Determine the (X, Y) coordinate at the center of the cell enclosing the given text.  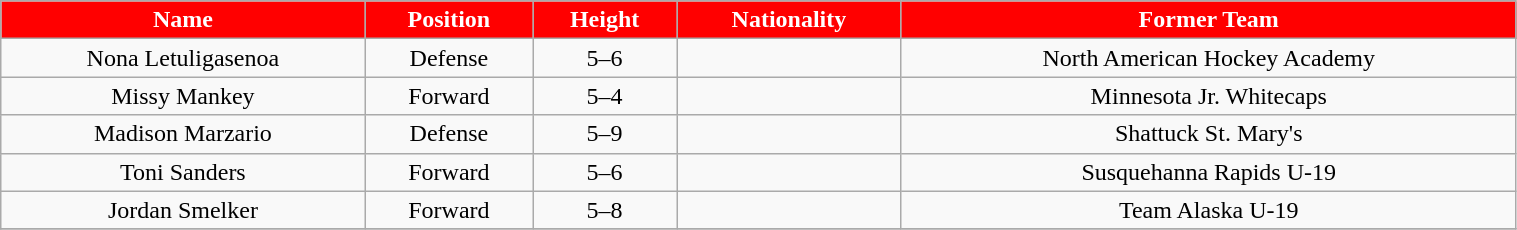
Height (605, 20)
Team Alaska U-19 (1208, 210)
Jordan Smelker (183, 210)
Missy Mankey (183, 96)
North American Hockey Academy (1208, 58)
5–4 (605, 96)
Name (183, 20)
Former Team (1208, 20)
Minnesota Jr. Whitecaps (1208, 96)
Nona Letuligasenoa (183, 58)
5–8 (605, 210)
5–9 (605, 134)
Madison Marzario (183, 134)
Position (449, 20)
Shattuck St. Mary's (1208, 134)
Nationality (788, 20)
Susquehanna Rapids U-19 (1208, 172)
Toni Sanders (183, 172)
